For the text-containing cell, return its midpoint in (X, Y) coordinate format. 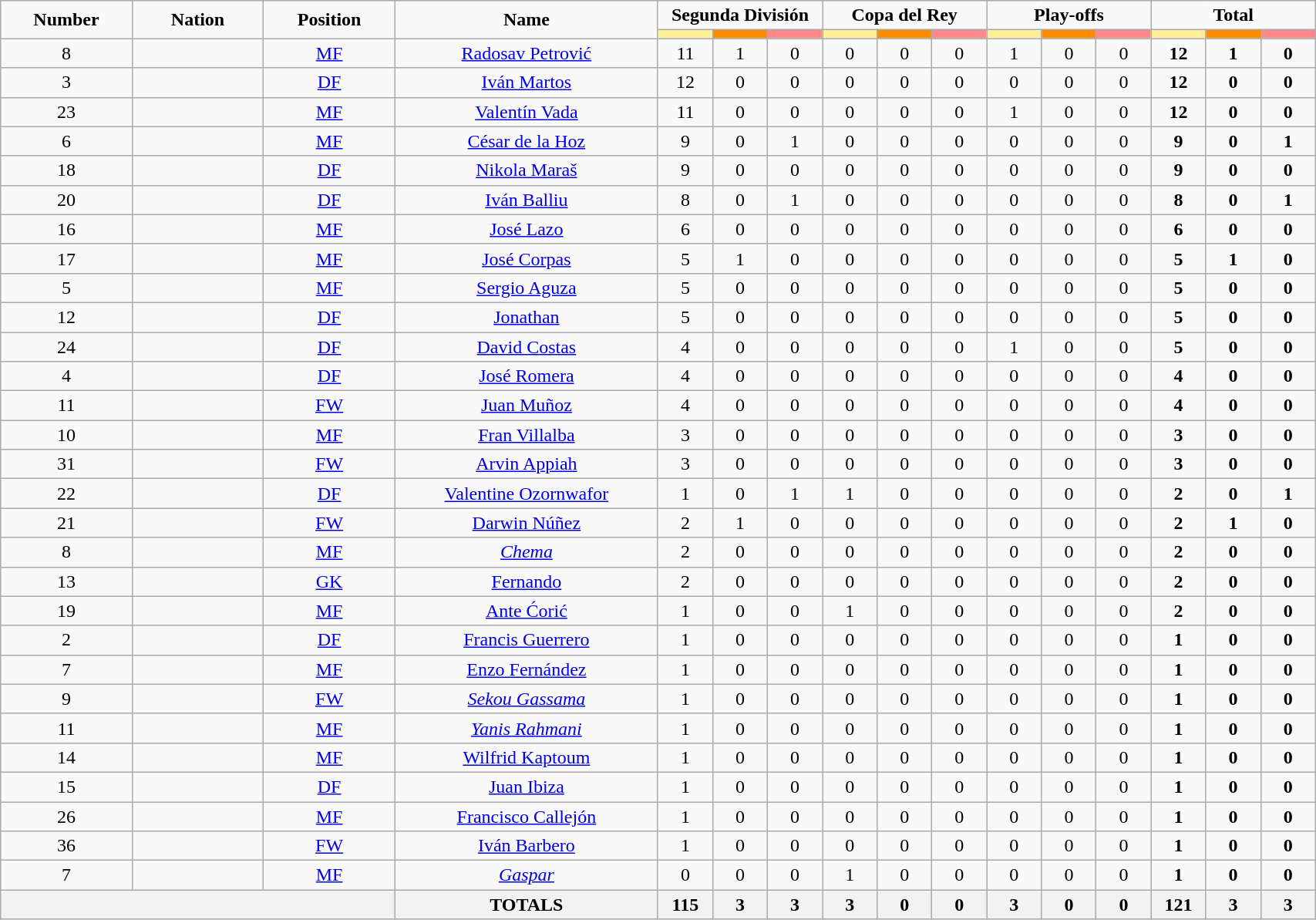
Wilfrid Kaptoum (526, 757)
Nikola Maraš (526, 170)
26 (66, 817)
15 (66, 787)
Juan Ibiza (526, 787)
Enzo Fernández (526, 669)
16 (66, 229)
22 (66, 494)
Iván Martos (526, 83)
Copa del Rey (905, 15)
Number (66, 20)
José Romera (526, 376)
Position (330, 20)
Gaspar (526, 875)
Play-offs (1069, 15)
Francis Guerrero (526, 640)
Iván Barbero (526, 846)
Ante Ćorić (526, 611)
TOTALS (526, 905)
21 (66, 523)
Radosav Petrović (526, 53)
José Lazo (526, 229)
José Corpas (526, 258)
115 (685, 905)
23 (66, 112)
Fran Villalba (526, 435)
14 (66, 757)
Jonathan (526, 317)
Segunda División (740, 15)
19 (66, 611)
Valentine Ozornwafor (526, 494)
David Costas (526, 346)
13 (66, 581)
Chema (526, 552)
Fernando (526, 581)
Valentín Vada (526, 112)
121 (1178, 905)
Sekou Gassama (526, 699)
Darwin Núñez (526, 523)
Iván Balliu (526, 200)
GK (330, 581)
Name (526, 20)
36 (66, 846)
César de la Hoz (526, 141)
10 (66, 435)
31 (66, 464)
17 (66, 258)
Juan Muñoz (526, 406)
18 (66, 170)
Sergio Aguza (526, 288)
Yanis Rahmani (526, 728)
Francisco Callejón (526, 817)
20 (66, 200)
Total (1234, 15)
Arvin Appiah (526, 464)
Nation (197, 20)
24 (66, 346)
